Pinpoint the cell where the given text exists, returning its [x, y] midpoint coordinate. 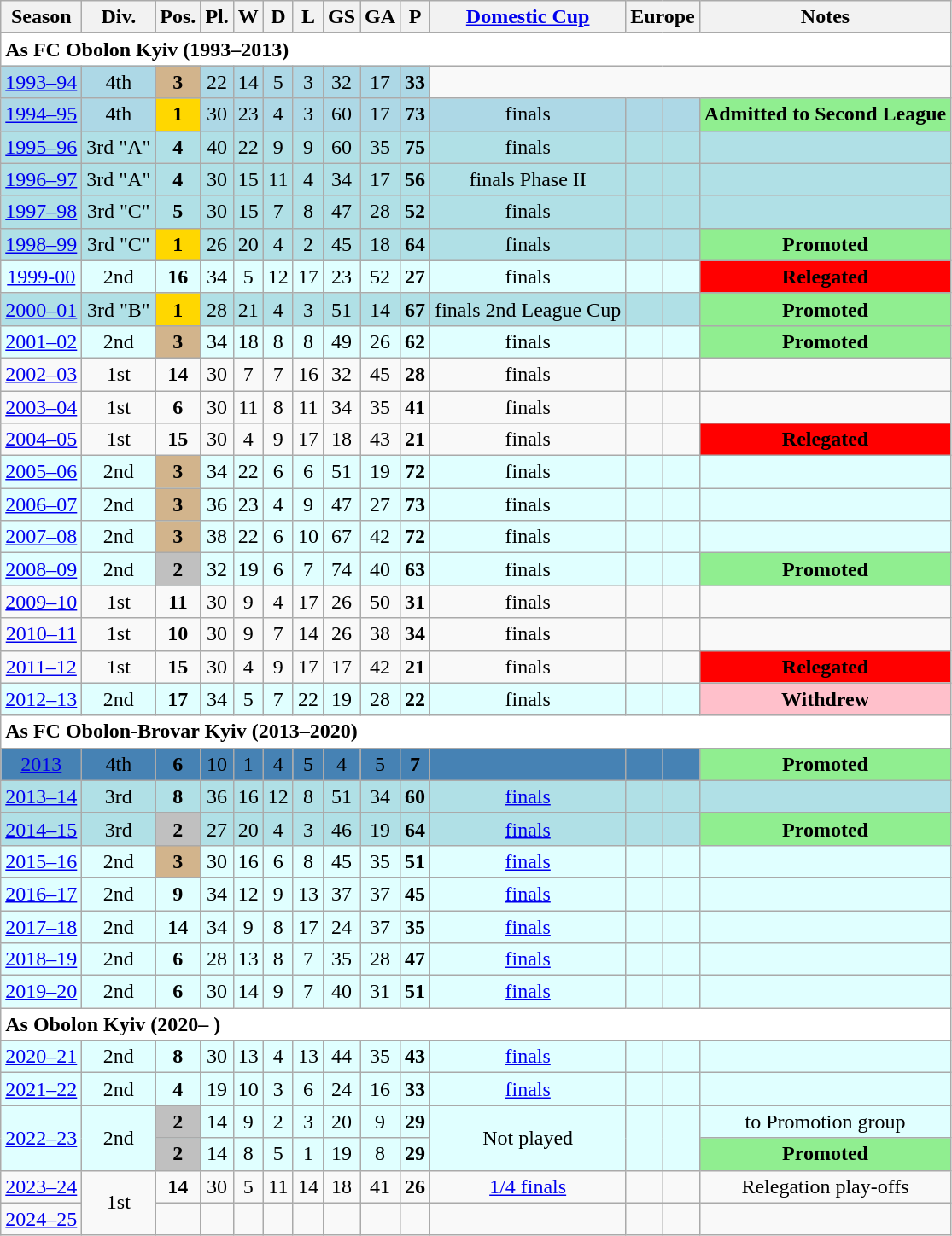
Withdrew [825, 699]
2006–07 [41, 504]
finals 2nd League Cup [528, 309]
1994–95 [41, 114]
2016–17 [41, 894]
1995–96 [41, 147]
2011–12 [41, 667]
GS [342, 17]
1998–99 [41, 244]
63 [415, 569]
2012–13 [41, 699]
As Obolon Kyiv (2020– ) [476, 1024]
Europe [663, 17]
2013–14 [41, 796]
Domestic Cup [528, 17]
1/4 finals [528, 1186]
2008–09 [41, 569]
2004–05 [41, 440]
finals Phase II [528, 179]
D [278, 17]
2024–25 [41, 1219]
As FC Obolon-Brovar Kyiv (2013–2020) [476, 732]
Pl. [217, 17]
2000–01 [41, 309]
Season [41, 17]
2003–04 [41, 407]
2002–03 [41, 374]
49 [342, 341]
Relegation play-offs [825, 1186]
Admitted to Second League [825, 114]
2018–19 [41, 959]
Not played [528, 1138]
to Promotion group [825, 1122]
2007–08 [41, 537]
56 [415, 179]
1999-00 [41, 277]
50 [381, 602]
2001–02 [41, 341]
W [248, 17]
As FC Obolon Kyiv (1993–2013) [476, 50]
44 [342, 1057]
1997–98 [41, 212]
2022–23 [41, 1138]
2015–16 [41, 861]
2017–18 [41, 926]
74 [342, 569]
2005–06 [41, 472]
2009–10 [41, 602]
2014–15 [41, 829]
Pos. [178, 17]
P [415, 17]
2019–20 [41, 992]
3rd "B" [119, 309]
1996–97 [41, 179]
2010–11 [41, 634]
Notes [825, 17]
GA [381, 17]
L [307, 17]
62 [415, 341]
2020–21 [41, 1057]
2013 [41, 764]
2023–24 [41, 1186]
1993–94 [41, 82]
75 [415, 147]
2021–22 [41, 1089]
46 [342, 829]
Div. [119, 17]
